Locate the cell with the specified text and output its [x, y] center coordinate. 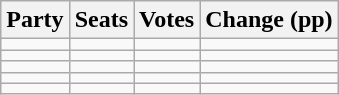
Change (pp) [269, 20]
Seats [101, 20]
Party [35, 20]
Votes [167, 20]
